Return the (X, Y) coordinate for the center point of the cell that contains the specified text.  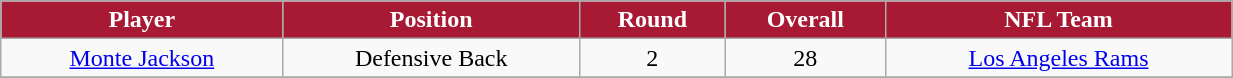
Los Angeles Rams (1058, 58)
Player (142, 20)
Overall (805, 20)
Round (652, 20)
2 (652, 58)
Position (432, 20)
28 (805, 58)
NFL Team (1058, 20)
Defensive Back (432, 58)
Monte Jackson (142, 58)
